Locate the cell with the specified text and output its (X, Y) center coordinate. 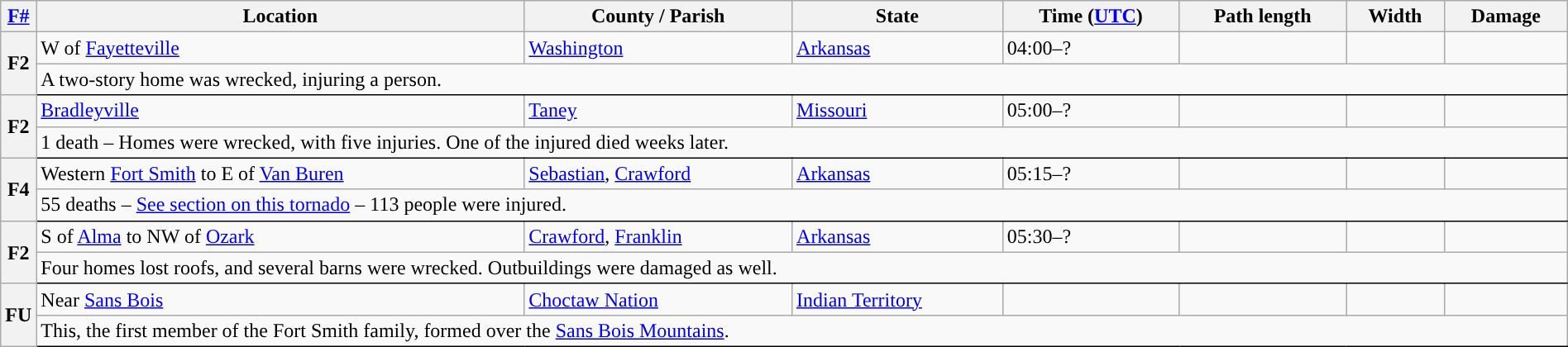
Four homes lost roofs, and several barns were wrecked. Outbuildings were damaged as well. (802, 268)
Bradleyville (280, 111)
F4 (18, 189)
FU (18, 315)
05:15–? (1091, 173)
Width (1396, 17)
Taney (658, 111)
Choctaw Nation (658, 299)
Sebastian, Crawford (658, 173)
Western Fort Smith to E of Van Buren (280, 173)
Crawford, Franklin (658, 236)
05:30–? (1091, 236)
State (898, 17)
55 deaths – See section on this tornado – 113 people were injured. (802, 205)
This, the first member of the Fort Smith family, formed over the Sans Bois Mountains. (802, 330)
S of Alma to NW of Ozark (280, 236)
County / Parish (658, 17)
F# (18, 17)
Washington (658, 48)
Indian Territory (898, 299)
04:00–? (1091, 48)
Near Sans Bois (280, 299)
Path length (1263, 17)
Time (UTC) (1091, 17)
1 death – Homes were wrecked, with five injuries. One of the injured died weeks later. (802, 142)
Damage (1505, 17)
Location (280, 17)
A two-story home was wrecked, injuring a person. (802, 79)
05:00–? (1091, 111)
W of Fayetteville (280, 48)
Missouri (898, 111)
